Provide the (X, Y) coordinate of the cell's center where the given text is located.  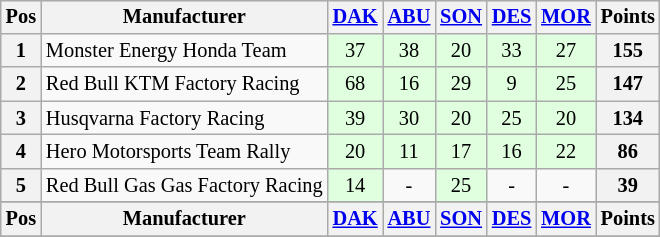
5 (21, 185)
147 (628, 84)
68 (356, 84)
22 (566, 152)
86 (628, 152)
155 (628, 51)
29 (461, 84)
Husqvarna Factory Racing (184, 118)
30 (410, 118)
33 (512, 51)
Hero Motorsports Team Rally (184, 152)
14 (356, 185)
4 (21, 152)
9 (512, 84)
134 (628, 118)
Red Bull KTM Factory Racing (184, 84)
2 (21, 84)
11 (410, 152)
3 (21, 118)
27 (566, 51)
Monster Energy Honda Team (184, 51)
17 (461, 152)
38 (410, 51)
37 (356, 51)
1 (21, 51)
Red Bull Gas Gas Factory Racing (184, 185)
